Detect which cell encompasses the target text, then output its [X, Y] center coordinate. 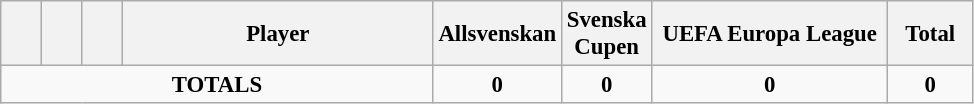
Svenska Cupen [606, 34]
Total [930, 34]
TOTALS [217, 85]
Allsvenskan [497, 34]
Player [278, 34]
UEFA Europa League [770, 34]
